For the text-containing cell, return its midpoint in [X, Y] coordinate format. 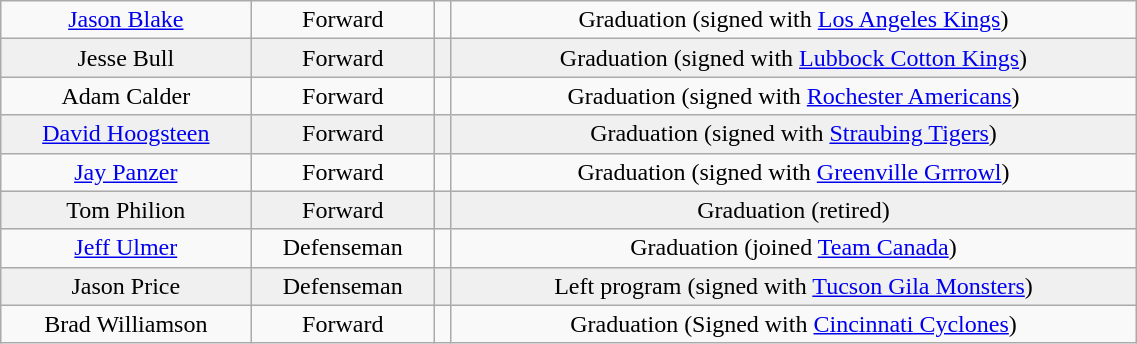
Left program (signed with Tucson Gila Monsters) [794, 286]
Jesse Bull [126, 58]
Brad Williamson [126, 324]
Jason Price [126, 286]
Jeff Ulmer [126, 248]
Adam Calder [126, 96]
Jason Blake [126, 20]
Tom Philion [126, 210]
Graduation (retired) [794, 210]
Graduation (signed with Greenville Grrrowl) [794, 172]
Graduation (signed with Los Angeles Kings) [794, 20]
Jay Panzer [126, 172]
Graduation (Signed with Cincinnati Cyclones) [794, 324]
Graduation (joined Team Canada) [794, 248]
David Hoogsteen [126, 134]
Graduation (signed with Straubing Tigers) [794, 134]
Graduation (signed with Lubbock Cotton Kings) [794, 58]
Graduation (signed with Rochester Americans) [794, 96]
